Search for the cell housing the specified text and yield its [X, Y] center coordinate. 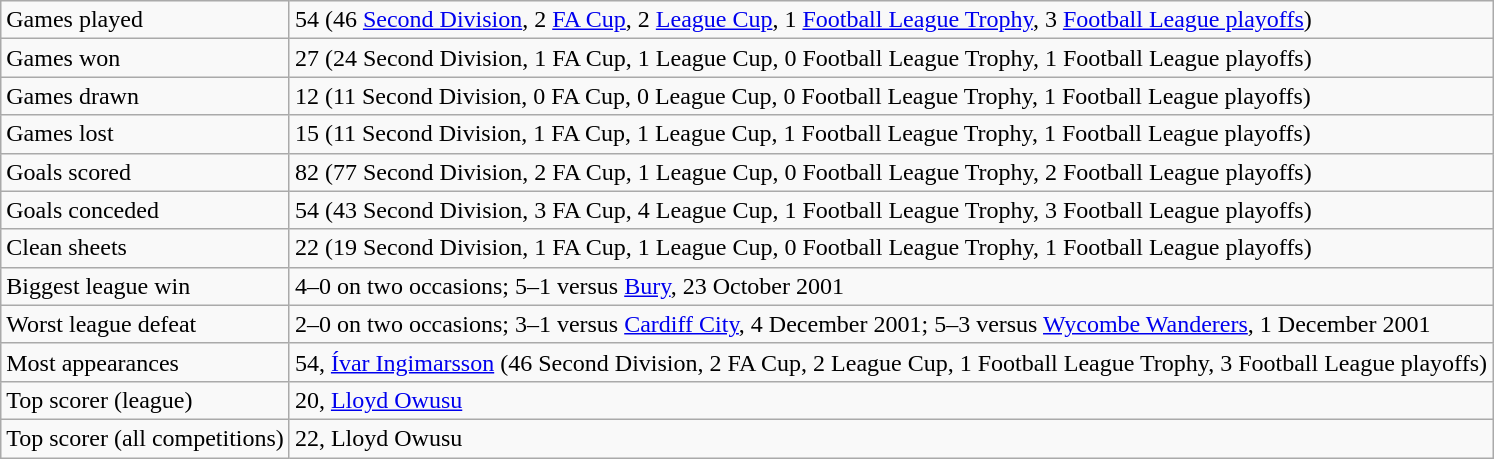
22, Lloyd Owusu [890, 438]
15 (11 Second Division, 1 FA Cup, 1 League Cup, 1 Football League Trophy, 1 Football League playoffs) [890, 134]
20, Lloyd Owusu [890, 400]
Games played [146, 20]
2–0 on two occasions; 3–1 versus Cardiff City, 4 December 2001; 5–3 versus Wycombe Wanderers, 1 December 2001 [890, 324]
54, Ívar Ingimarsson (46 Second Division, 2 FA Cup, 2 League Cup, 1 Football League Trophy, 3 Football League playoffs) [890, 362]
Goals scored [146, 172]
27 (24 Second Division, 1 FA Cup, 1 League Cup, 0 Football League Trophy, 1 Football League playoffs) [890, 58]
Worst league defeat [146, 324]
Most appearances [146, 362]
Clean sheets [146, 248]
Goals conceded [146, 210]
12 (11 Second Division, 0 FA Cup, 0 League Cup, 0 Football League Trophy, 1 Football League playoffs) [890, 96]
54 (46 Second Division, 2 FA Cup, 2 League Cup, 1 Football League Trophy, 3 Football League playoffs) [890, 20]
82 (77 Second Division, 2 FA Cup, 1 League Cup, 0 Football League Trophy, 2 Football League playoffs) [890, 172]
Biggest league win [146, 286]
Top scorer (all competitions) [146, 438]
22 (19 Second Division, 1 FA Cup, 1 League Cup, 0 Football League Trophy, 1 Football League playoffs) [890, 248]
4–0 on two occasions; 5–1 versus Bury, 23 October 2001 [890, 286]
Games drawn [146, 96]
54 (43 Second Division, 3 FA Cup, 4 League Cup, 1 Football League Trophy, 3 Football League playoffs) [890, 210]
Top scorer (league) [146, 400]
Games won [146, 58]
Games lost [146, 134]
